Locate the cell with the specified text and output its (X, Y) center coordinate. 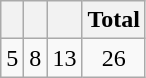
26 (114, 58)
Total (114, 20)
8 (36, 58)
5 (12, 58)
13 (64, 58)
